Scan for the cell matching the given text and deliver its (x, y) coordinate at center. 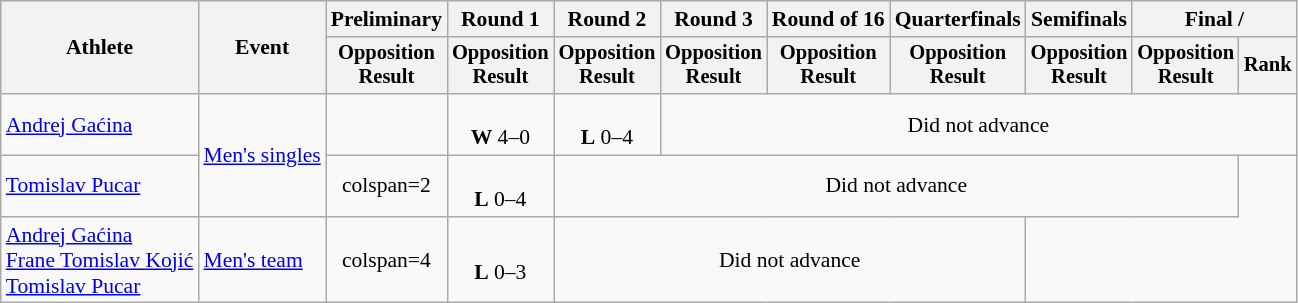
Preliminary (386, 19)
W 4–0 (500, 124)
Semifinals (1080, 19)
Round of 16 (828, 19)
Quarterfinals (958, 19)
Event (262, 48)
Round 2 (608, 19)
Tomislav Pucar (100, 186)
Round 3 (714, 19)
Final / (1214, 19)
Men's singles (262, 155)
Andrej Gaćina (100, 124)
Athlete (100, 48)
Round 1 (500, 19)
colspan=2 (386, 186)
Rank (1268, 66)
